Search for the cell housing the specified text and yield its [x, y] center coordinate. 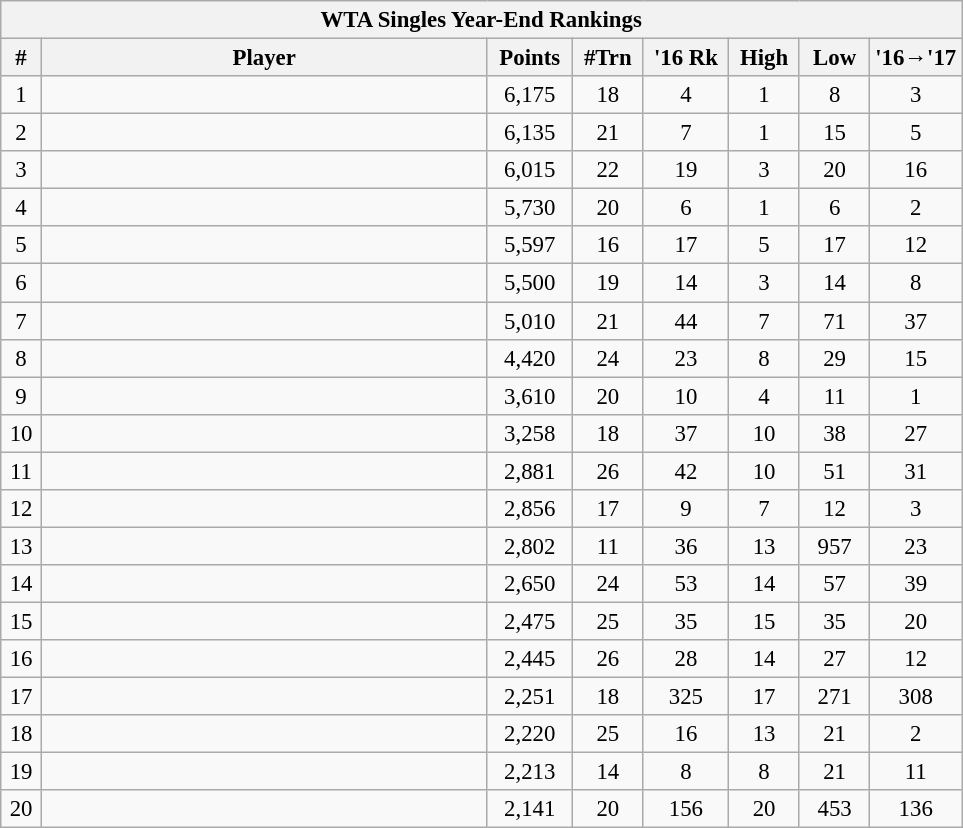
6,135 [530, 133]
5,010 [530, 321]
3,610 [530, 396]
Player [264, 58]
4,420 [530, 358]
2,213 [530, 772]
57 [834, 584]
WTA Singles Year-End Rankings [482, 20]
2,856 [530, 509]
High [764, 58]
31 [916, 471]
2,802 [530, 546]
22 [608, 170]
Low [834, 58]
71 [834, 321]
325 [686, 697]
# [22, 58]
Points [530, 58]
42 [686, 471]
6,015 [530, 170]
5,597 [530, 245]
51 [834, 471]
28 [686, 659]
53 [686, 584]
44 [686, 321]
2,251 [530, 697]
136 [916, 809]
5,500 [530, 283]
957 [834, 546]
156 [686, 809]
2,141 [530, 809]
29 [834, 358]
'16 Rk [686, 58]
'16→'17 [916, 58]
5,730 [530, 208]
271 [834, 697]
2,881 [530, 471]
38 [834, 433]
2,445 [530, 659]
308 [916, 697]
39 [916, 584]
#Trn [608, 58]
2,220 [530, 734]
36 [686, 546]
2,650 [530, 584]
453 [834, 809]
6,175 [530, 95]
2,475 [530, 621]
3,258 [530, 433]
